Determine the (x, y) coordinate at the center of the cell enclosing the given text.  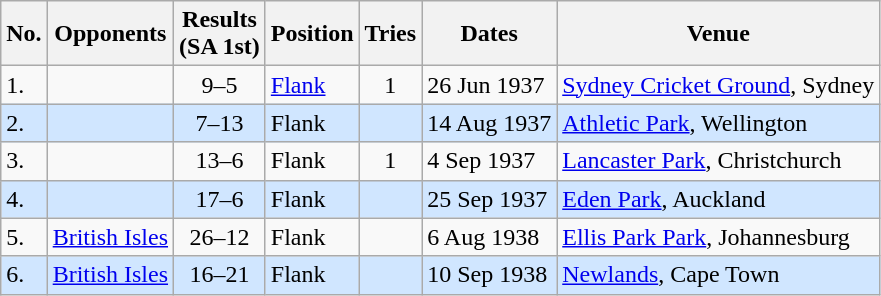
Newlands, Cape Town (718, 275)
4. (24, 199)
Dates (490, 34)
3. (24, 161)
Lancaster Park, Christchurch (718, 161)
16–21 (220, 275)
7–13 (220, 123)
Eden Park, Auckland (718, 199)
Athletic Park, Wellington (718, 123)
17–6 (220, 199)
Tries (390, 34)
Ellis Park Park, Johannesburg (718, 237)
9–5 (220, 85)
25 Sep 1937 (490, 199)
Sydney Cricket Ground, Sydney (718, 85)
2. (24, 123)
14 Aug 1937 (490, 123)
Results(SA 1st) (220, 34)
13–6 (220, 161)
5. (24, 237)
26 Jun 1937 (490, 85)
1. (24, 85)
4 Sep 1937 (490, 161)
Opponents (110, 34)
No. (24, 34)
10 Sep 1938 (490, 275)
6. (24, 275)
Venue (718, 34)
26–12 (220, 237)
6 Aug 1938 (490, 237)
Position (312, 34)
